Find where the given text appears and provide that cell's center as (X, Y) coordinate. 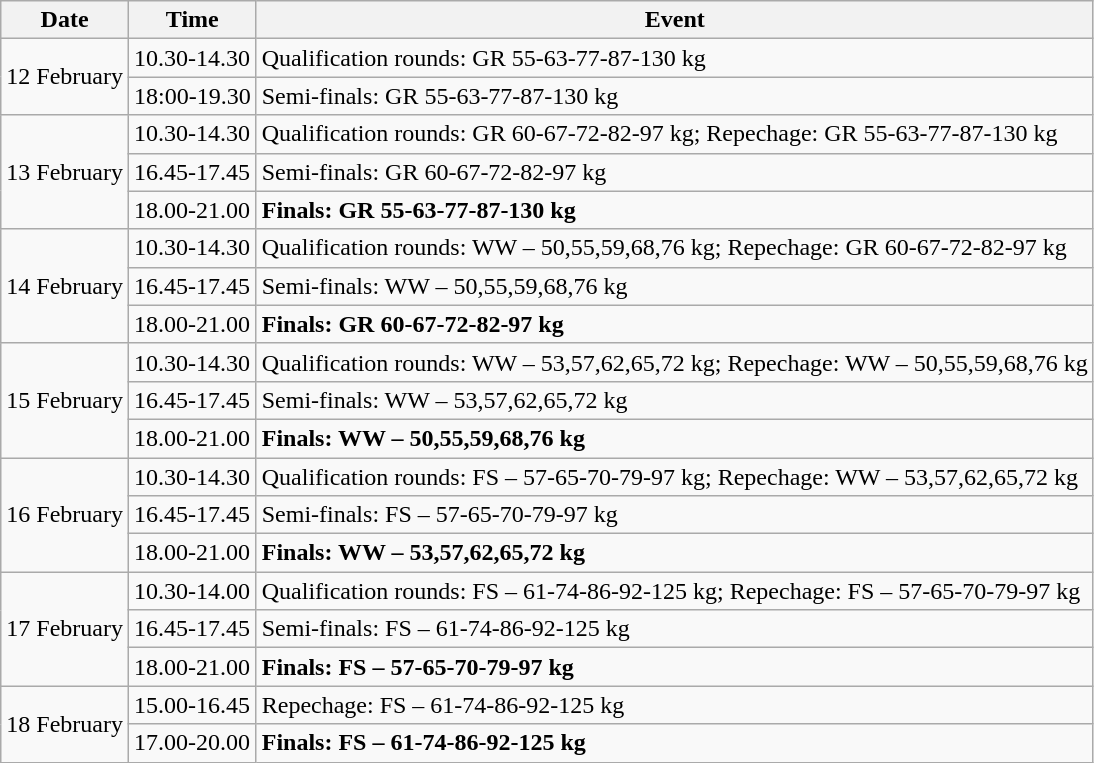
Qualification rounds: WW – 50,55,59,68,76 kg; Repechage: GR 60-67-72-82-97 kg (674, 248)
Semi-finals: GR 60-67-72-82-97 kg (674, 172)
15.00-16.45 (192, 705)
Event (674, 20)
Finals: FS – 61-74-86-92-125 kg (674, 743)
18:00-19.30 (192, 96)
15 February (65, 400)
Semi-finals: WW – 50,55,59,68,76 kg (674, 286)
10.30-14.00 (192, 591)
Repechage: FS – 61-74-86-92-125 kg (674, 705)
Finals: FS – 57-65-70-79-97 kg (674, 667)
Finals: WW – 50,55,59,68,76 kg (674, 438)
Semi-finals: FS – 57-65-70-79-97 kg (674, 515)
Qualification rounds: WW – 53,57,62,65,72 kg; Repechage: WW – 50,55,59,68,76 kg (674, 362)
18 February (65, 724)
Qualification rounds: FS – 61-74-86-92-125 kg; Repechage: FS – 57-65-70-79-97 kg (674, 591)
Qualification rounds: GR 55-63-77-87-130 kg (674, 58)
Date (65, 20)
Finals: GR 60-67-72-82-97 kg (674, 324)
Semi-finals: GR 55-63-77-87-130 kg (674, 96)
17 February (65, 629)
Semi-finals: WW – 53,57,62,65,72 kg (674, 400)
Qualification rounds: FS – 57-65-70-79-97 kg; Repechage: WW – 53,57,62,65,72 kg (674, 477)
12 February (65, 77)
14 February (65, 286)
Qualification rounds: GR 60-67-72-82-97 kg; Repechage: GR 55-63-77-87-130 kg (674, 134)
Finals: GR 55-63-77-87-130 kg (674, 210)
Finals: WW – 53,57,62,65,72 kg (674, 553)
Semi-finals: FS – 61-74-86-92-125 kg (674, 629)
Time (192, 20)
16 February (65, 515)
17.00-20.00 (192, 743)
13 February (65, 172)
